Search for the cell housing the specified text and yield its (X, Y) center coordinate. 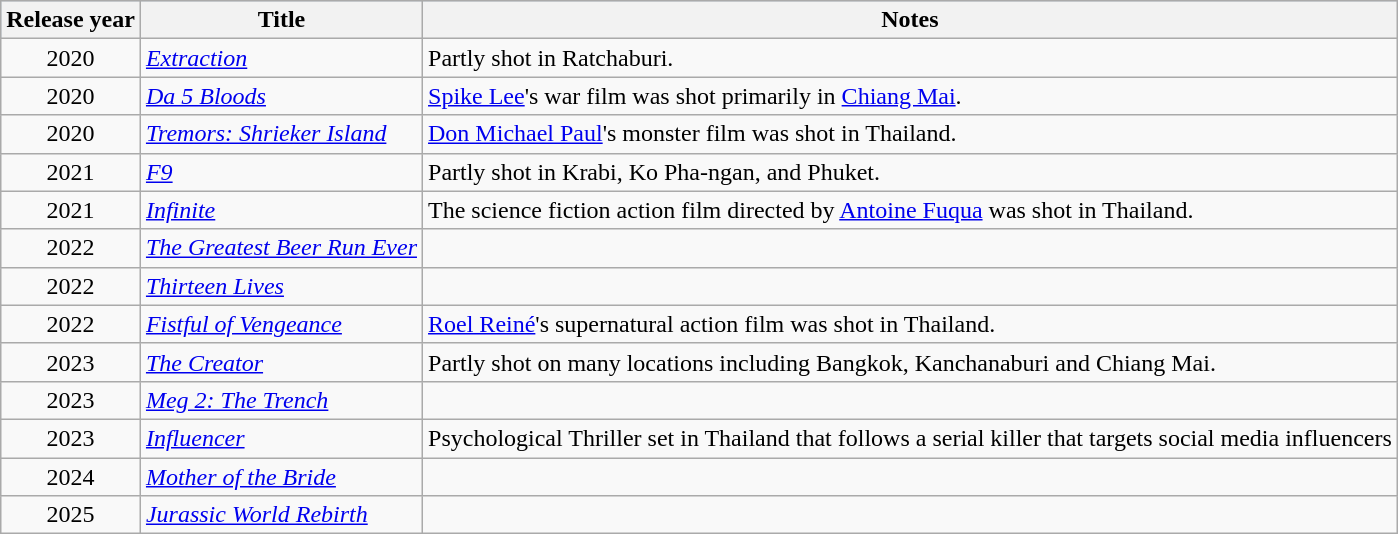
Partly shot in Krabi, Ko Pha-ngan, and Phuket. (910, 172)
Infinite (281, 210)
Meg 2: The Trench (281, 400)
2024 (71, 477)
Roel Reiné's supernatural action film was shot in Thailand. (910, 324)
Spike Lee's war film was shot primarily in Chiang Mai. (910, 96)
F9 (281, 172)
Release year (71, 20)
Partly shot on many locations including Bangkok, Kanchanaburi and Chiang Mai. (910, 362)
The Creator (281, 362)
Da 5 Bloods (281, 96)
Partly shot in Ratchaburi. (910, 58)
Influencer (281, 438)
Thirteen Lives (281, 286)
Tremors: Shrieker Island (281, 134)
The Greatest Beer Run Ever (281, 248)
Jurassic World Rebirth (281, 515)
Notes (910, 20)
Title (281, 20)
Psychological Thriller set in Thailand that follows a serial killer that targets social media influencers (910, 438)
2025 (71, 515)
Don Michael Paul's monster film was shot in Thailand. (910, 134)
Mother of the Bride (281, 477)
Extraction (281, 58)
Fistful of Vengeance (281, 324)
The science fiction action film directed by Antoine Fuqua was shot in Thailand. (910, 210)
